Output the (X, Y) coordinate of the center of the cell containing the given text.  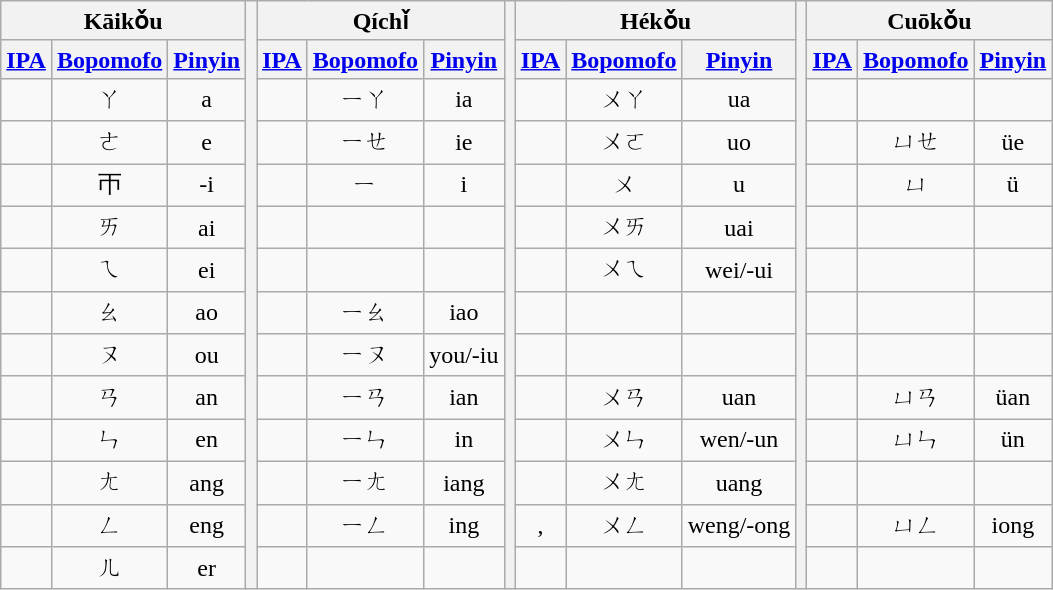
ㄨㄛ (624, 142)
u (739, 186)
ㄨㄣ (624, 440)
ㄨㄚ (624, 100)
uang (739, 482)
Qíchǐ (380, 21)
ㄚ (109, 100)
ㄩㄥ (916, 526)
ie (464, 142)
ia (464, 100)
ㄨㄤ (624, 482)
ㄡ (109, 356)
iang (464, 482)
ai (207, 228)
ㄨㄟ (624, 270)
-i (207, 186)
ㄧㄣ (365, 440)
uai (739, 228)
ㄨ (624, 186)
ㄩㄣ (916, 440)
ㄧㄠ (365, 312)
you/-iu (464, 356)
ㄩㄝ (916, 142)
ㄧㄡ (365, 356)
in (464, 440)
ㄧㄝ (365, 142)
ㄧㄚ (365, 100)
ㄨㄥ (624, 526)
ua (739, 100)
er (207, 568)
iong (1013, 526)
ㄩ (916, 186)
ㄤ (109, 482)
ㄨㄢ (624, 398)
en (207, 440)
ian (464, 398)
Kāikǒu (124, 21)
ㄧ (365, 186)
an (207, 398)
ㄜ (109, 142)
ao (207, 312)
Hékǒu (656, 21)
ㄥ (109, 526)
i (464, 186)
ㄩㄢ (916, 398)
uo (739, 142)
ü (1013, 186)
ㄣ (109, 440)
ㄨㄞ (624, 228)
üe (1013, 142)
e (207, 142)
eng (207, 526)
ㄧㄥ (365, 526)
ou (207, 356)
iao (464, 312)
ei (207, 270)
ㄦ (109, 568)
ㄧㄤ (365, 482)
uan (739, 398)
ㄟ (109, 270)
ang (207, 482)
ㄧㄢ (365, 398)
ㄢ (109, 398)
wei/-ui (739, 270)
ing (464, 526)
wen/-un (739, 440)
ㄭ (109, 186)
, (540, 526)
ㄠ (109, 312)
ㄞ (109, 228)
ün (1013, 440)
üan (1013, 398)
a (207, 100)
Cuōkǒu (930, 21)
weng/-ong (739, 526)
